Find where the given text appears and provide that cell's center as [x, y] coordinate. 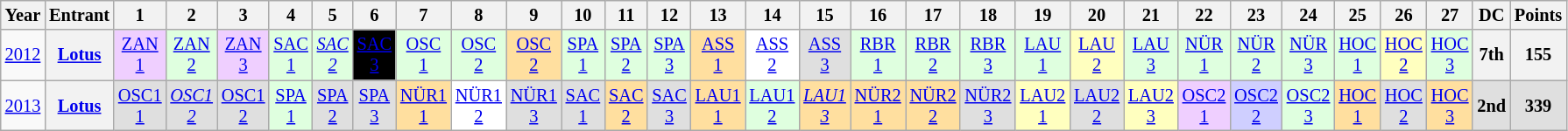
ZAN2 [191, 55]
Points [1538, 15]
RBR1 [878, 55]
19 [1042, 15]
NÜR11 [424, 106]
2013 [23, 106]
24 [1309, 15]
RBR2 [934, 55]
9 [534, 15]
LAU22 [1097, 106]
LAU21 [1042, 106]
ZAN1 [140, 55]
NÜR2 [1256, 55]
3 [244, 15]
7 [424, 15]
13 [718, 15]
1 [140, 15]
23 [1256, 15]
4 [291, 15]
OSC23 [1309, 106]
NÜR13 [534, 106]
NÜR21 [878, 106]
NÜR1 [1204, 55]
LAU2 [1097, 55]
NÜR12 [478, 106]
ASS2 [772, 55]
ASS1 [718, 55]
2nd [1491, 106]
16 [878, 15]
LAU11 [718, 106]
OSC21 [1204, 106]
20 [1097, 15]
ASS3 [824, 55]
2012 [23, 55]
2 [191, 15]
LAU23 [1151, 106]
12 [669, 15]
NÜR3 [1309, 55]
15 [824, 15]
8 [478, 15]
14 [772, 15]
Entrant [79, 15]
21 [1151, 15]
26 [1403, 15]
OSC22 [1256, 106]
10 [583, 15]
Year [23, 15]
LAU13 [824, 106]
25 [1358, 15]
LAU3 [1151, 55]
11 [625, 15]
27 [1451, 15]
ZAN3 [244, 55]
DC [1491, 15]
LAU12 [772, 106]
17 [934, 15]
18 [988, 15]
155 [1538, 55]
OSC1 [424, 55]
NÜR22 [934, 106]
339 [1538, 106]
5 [333, 15]
LAU1 [1042, 55]
6 [375, 15]
22 [1204, 15]
RBR3 [988, 55]
7th [1491, 55]
NÜR23 [988, 106]
OSC11 [140, 106]
